Locate the cell with the specified text and output its (x, y) center coordinate. 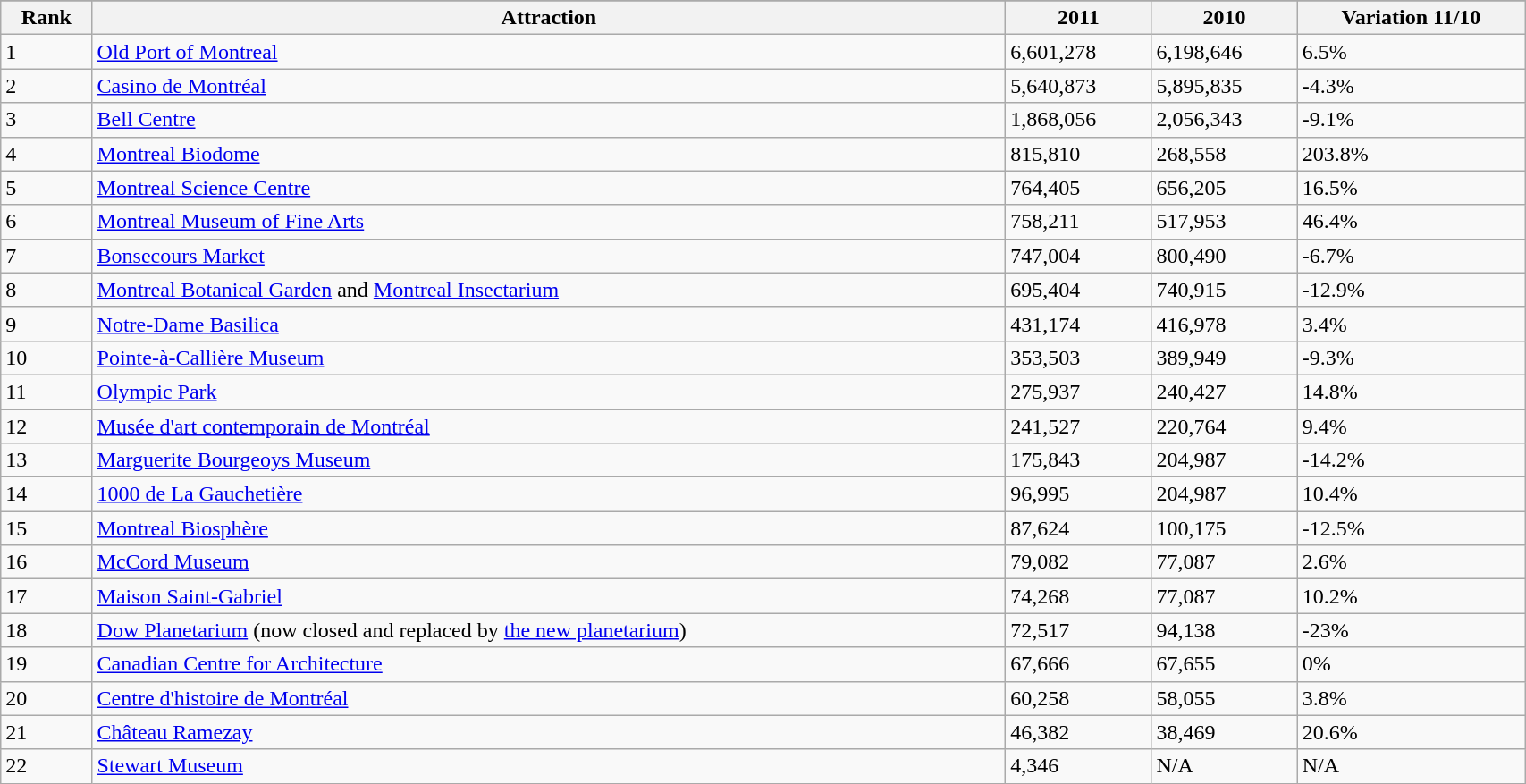
1 (46, 52)
4 (46, 154)
3.8% (1411, 698)
46.4% (1411, 222)
67,666 (1078, 664)
2010 (1225, 18)
-4.3% (1411, 86)
19 (46, 664)
Rank (46, 18)
Montreal Botanical Garden and Montreal Insectarium (549, 290)
15 (46, 528)
Stewart Museum (549, 766)
1000 de La Gauchetière (549, 494)
800,490 (1225, 256)
758,211 (1078, 222)
6,198,646 (1225, 52)
Montreal Museum of Fine Arts (549, 222)
431,174 (1078, 324)
Maison Saint-Gabriel (549, 596)
203.8% (1411, 154)
12 (46, 426)
7 (46, 256)
Old Port of Montreal (549, 52)
Casino de Montréal (549, 86)
18 (46, 630)
5 (46, 188)
Bonsecours Market (549, 256)
175,843 (1078, 460)
22 (46, 766)
96,995 (1078, 494)
764,405 (1078, 188)
Montreal Science Centre (549, 188)
46,382 (1078, 732)
94,138 (1225, 630)
815,810 (1078, 154)
17 (46, 596)
Variation 11/10 (1411, 18)
6 (46, 222)
4,346 (1078, 766)
13 (46, 460)
2 (46, 86)
McCord Museum (549, 562)
Dow Planetarium (now closed and replaced by the new planetarium) (549, 630)
389,949 (1225, 358)
16.5% (1411, 188)
241,527 (1078, 426)
-9.1% (1411, 120)
695,404 (1078, 290)
-6.7% (1411, 256)
-12.9% (1411, 290)
1,868,056 (1078, 120)
16 (46, 562)
14 (46, 494)
9 (46, 324)
0% (1411, 664)
-14.2% (1411, 460)
20 (46, 698)
2011 (1078, 18)
10.2% (1411, 596)
747,004 (1078, 256)
9.4% (1411, 426)
100,175 (1225, 528)
60,258 (1078, 698)
14.8% (1411, 392)
Bell Centre (549, 120)
5,640,873 (1078, 86)
656,205 (1225, 188)
Musée d'art contemporain de Montréal (549, 426)
72,517 (1078, 630)
3 (46, 120)
11 (46, 392)
Marguerite Bourgeoys Museum (549, 460)
5,895,835 (1225, 86)
6.5% (1411, 52)
87,624 (1078, 528)
Centre d'histoire de Montréal (549, 698)
268,558 (1225, 154)
Château Ramezay (549, 732)
10.4% (1411, 494)
-12.5% (1411, 528)
21 (46, 732)
Canadian Centre for Architecture (549, 664)
Pointe-à-Callière Museum (549, 358)
2,056,343 (1225, 120)
240,427 (1225, 392)
74,268 (1078, 596)
Notre-Dame Basilica (549, 324)
275,937 (1078, 392)
Attraction (549, 18)
8 (46, 290)
353,503 (1078, 358)
Olympic Park (549, 392)
-9.3% (1411, 358)
517,953 (1225, 222)
58,055 (1225, 698)
Montreal Biodome (549, 154)
-23% (1411, 630)
2.6% (1411, 562)
79,082 (1078, 562)
67,655 (1225, 664)
6,601,278 (1078, 52)
220,764 (1225, 426)
Montreal Biosphère (549, 528)
38,469 (1225, 732)
3.4% (1411, 324)
10 (46, 358)
20.6% (1411, 732)
740,915 (1225, 290)
416,978 (1225, 324)
